Return the [X, Y] coordinate for the center point of the cell that contains the specified text.  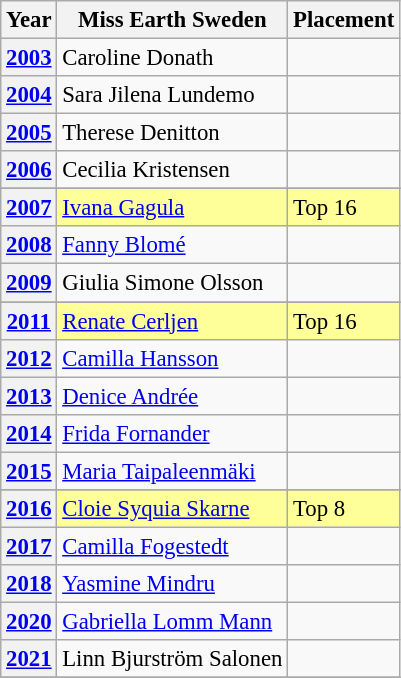
Year [29, 20]
2009 [29, 283]
2015 [29, 471]
2017 [29, 546]
2020 [29, 621]
Placement [344, 20]
2005 [29, 133]
Fanny Blomé [172, 245]
Gabriella Lomm Mann [172, 621]
2013 [29, 396]
2007 [29, 208]
Miss Earth Sweden [172, 20]
Top 8 [344, 509]
2014 [29, 433]
2011 [29, 321]
Therese Denitton [172, 133]
2006 [29, 170]
Caroline Donath [172, 58]
2003 [29, 58]
2016 [29, 509]
2004 [29, 95]
Renate Cerljen [172, 321]
Maria Taipaleenmäki [172, 471]
Yasmine Mindru [172, 584]
Linn Bjurström Salonen [172, 659]
Cecilia Kristensen [172, 170]
Camilla Hansson [172, 358]
Sara Jilena Lundemo [172, 95]
2008 [29, 245]
Giulia Simone Olsson [172, 283]
Cloie Syquia Skarne [172, 509]
2012 [29, 358]
Ivana Gagula [172, 208]
Frida Fornander [172, 433]
2018 [29, 584]
Denice Andrée [172, 396]
2021 [29, 659]
Camilla Fogestedt [172, 546]
